Output the [X, Y] coordinate of the center of the cell containing the given text.  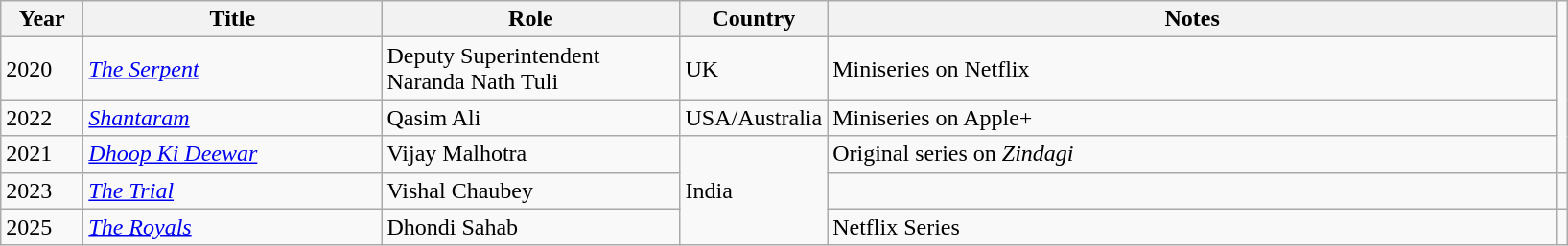
UK [754, 69]
Dhoop Ki Deewar [232, 154]
Deputy Superintendent Naranda Nath Tuli [531, 69]
Miniseries on Netflix [1193, 69]
2021 [42, 154]
Notes [1193, 19]
Dhondi Sahab [531, 227]
The Trial [232, 190]
Country [754, 19]
Miniseries on Apple+ [1193, 118]
Shantaram [232, 118]
2025 [42, 227]
Role [531, 19]
2023 [42, 190]
Netflix Series [1193, 227]
Qasim Ali [531, 118]
2022 [42, 118]
Vijay Malhotra [531, 154]
2020 [42, 69]
USA/Australia [754, 118]
Original series on Zindagi [1193, 154]
The Royals [232, 227]
The Serpent [232, 69]
Title [232, 19]
India [754, 190]
Year [42, 19]
Vishal Chaubey [531, 190]
